Detect which cell encompasses the target text, then output its (x, y) center coordinate. 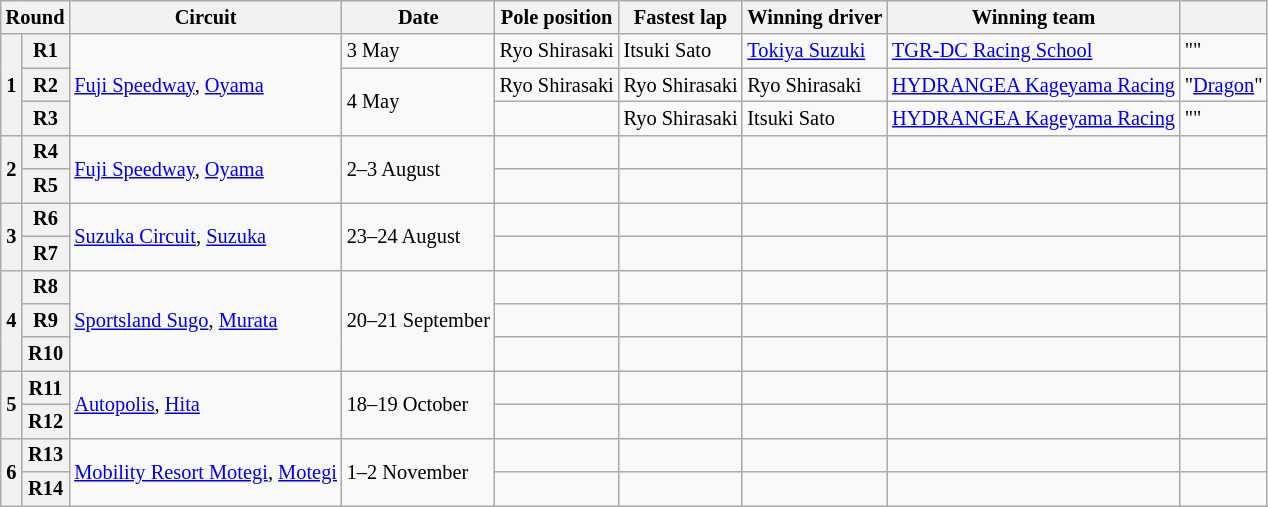
Round (36, 17)
R14 (46, 489)
1–2 November (418, 472)
TGR-DC Racing School (1034, 51)
R10 (46, 354)
R5 (46, 186)
23–24 August (418, 236)
Tokiya Suzuki (814, 51)
R3 (46, 118)
1 (12, 84)
Autopolis, Hita (205, 404)
18–19 October (418, 404)
Winning driver (814, 17)
Suzuka Circuit, Suzuka (205, 236)
6 (12, 472)
2 (12, 168)
Winning team (1034, 17)
R13 (46, 455)
R8 (46, 287)
R11 (46, 388)
R2 (46, 85)
"Dragon" (1224, 85)
R7 (46, 253)
2–3 August (418, 168)
R1 (46, 51)
3 (12, 236)
Sportsland Sugo, Murata (205, 320)
R12 (46, 421)
4 (12, 320)
Date (418, 17)
R6 (46, 219)
Mobility Resort Motegi, Motegi (205, 472)
Circuit (205, 17)
Fastest lap (681, 17)
Pole position (557, 17)
R4 (46, 152)
20–21 September (418, 320)
4 May (418, 102)
3 May (418, 51)
R9 (46, 320)
5 (12, 404)
